Find where the given text appears and provide that cell's center as (x, y) coordinate. 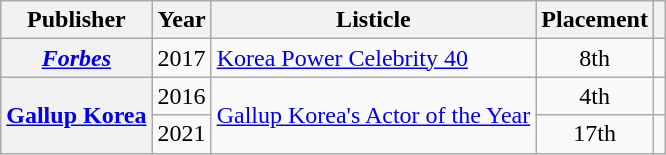
Gallup Korea's Actor of the Year (374, 115)
4th (595, 96)
Gallup Korea (76, 115)
2021 (182, 134)
Placement (595, 20)
Publisher (76, 20)
2017 (182, 58)
Listicle (374, 20)
Korea Power Celebrity 40 (374, 58)
2016 (182, 96)
17th (595, 134)
Year (182, 20)
8th (595, 58)
Forbes (76, 58)
